Scan for the cell matching the given text and deliver its [X, Y] coordinate at center. 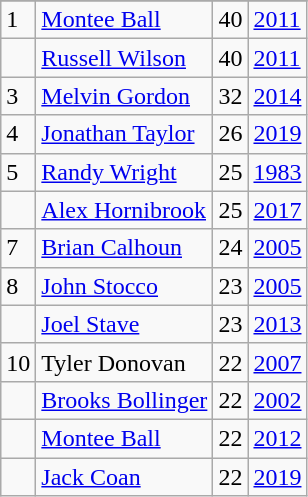
Melvin Gordon [124, 96]
2002 [278, 400]
5 [18, 172]
Randy Wright [124, 172]
32 [230, 96]
2013 [278, 324]
John Stocco [124, 286]
Joel Stave [124, 324]
Jonathan Taylor [124, 134]
8 [18, 286]
1983 [278, 172]
Russell Wilson [124, 58]
Jack Coan [124, 477]
2007 [278, 362]
26 [230, 134]
2017 [278, 210]
24 [230, 248]
Alex Hornibrook [124, 210]
10 [18, 362]
3 [18, 96]
Tyler Donovan [124, 362]
Brooks Bollinger [124, 400]
4 [18, 134]
1 [18, 20]
7 [18, 248]
2012 [278, 438]
2014 [278, 96]
Brian Calhoun [124, 248]
